Provide the (X, Y) coordinate of the cell's center where the given text is located.  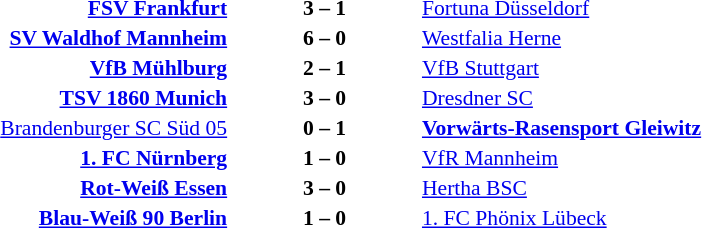
1 – 0 (324, 158)
6 – 0 (324, 38)
2 – 1 (324, 68)
0 – 1 (324, 128)
